Return the [X, Y] coordinate for the center point of the cell that contains the specified text.  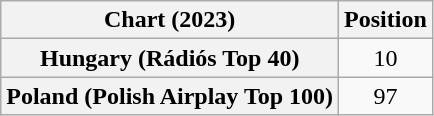
Poland (Polish Airplay Top 100) [170, 96]
Hungary (Rádiós Top 40) [170, 58]
10 [386, 58]
Chart (2023) [170, 20]
Position [386, 20]
97 [386, 96]
